Provide the (x, y) coordinate of the cell's center where the given text is located.  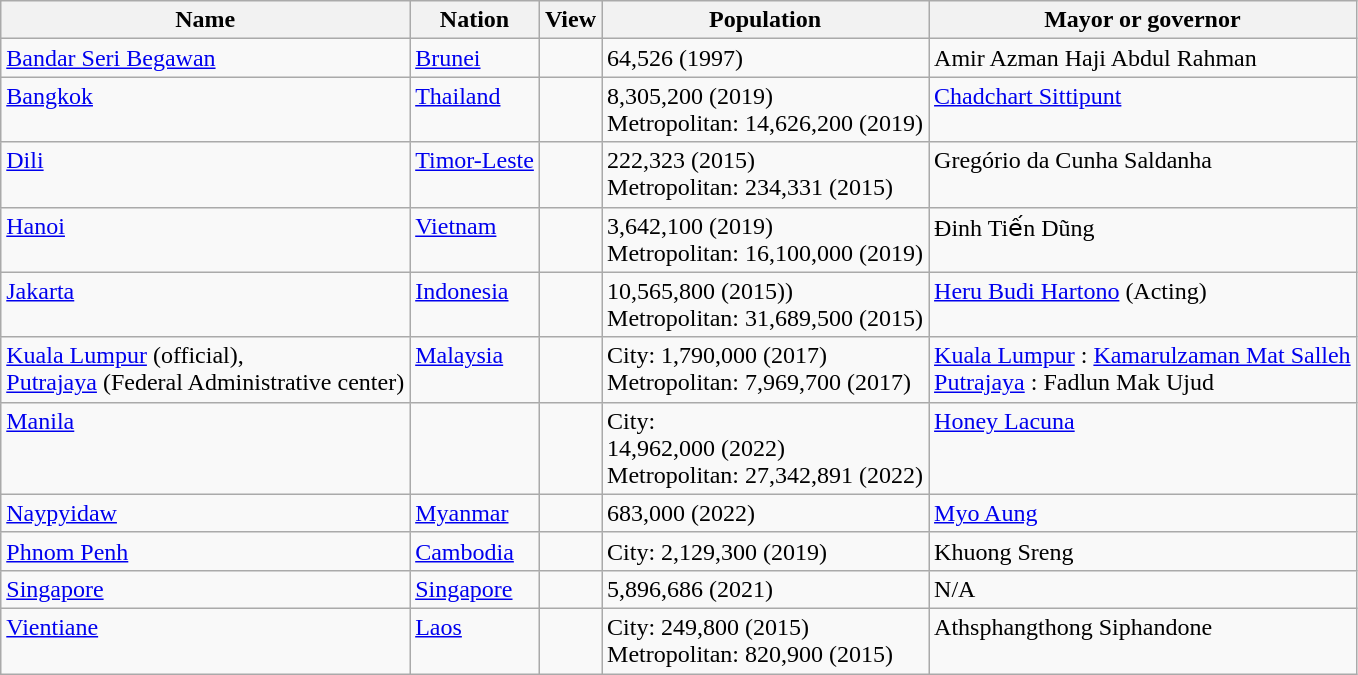
10,565,800 (2015))Metropolitan: 31,689,500 (2015) (766, 304)
Bangkok (206, 110)
Chadchart Sittipunt (1143, 110)
Gregório da Cunha Saldanha (1143, 174)
Đinh Tiến Dũng (1143, 240)
Cambodia (475, 551)
City:14,962,000 (2022)Metropolitan: 27,342,891 (2022) (766, 448)
Vietnam (475, 240)
5,896,686 (2021) (766, 589)
Nation (475, 20)
Kuala Lumpur : Kamarulzaman Mat Salleh Putrajaya : Fadlun Mak Ujud (1143, 370)
64,526 (1997) (766, 58)
Manila (206, 448)
Amir Azman Haji Abdul Rahman (1143, 58)
City: 249,800 (2015)Metropolitan: 820,900 (2015) (766, 640)
City: 1,790,000 (2017)Metropolitan: 7,969,700 (2017) (766, 370)
Brunei (475, 58)
N/A (1143, 589)
Bandar Seri Begawan (206, 58)
View (570, 20)
3,642,100 (2019)Metropolitan: 16,100,000 (2019) (766, 240)
222,323 (2015)Metropolitan: 234,331 (2015) (766, 174)
Thailand (475, 110)
Naypyidaw (206, 513)
Hanoi (206, 240)
Myo Aung (1143, 513)
Jakarta (206, 304)
Malaysia (475, 370)
Mayor or governor (1143, 20)
Name (206, 20)
City: 2,129,300 (2019) (766, 551)
Khuong Sreng (1143, 551)
Laos (475, 640)
Dili (206, 174)
Population (766, 20)
8,305,200 (2019)Metropolitan: 14,626,200 (2019) (766, 110)
Vientiane (206, 640)
Honey Lacuna (1143, 448)
683,000 (2022) (766, 513)
Kuala Lumpur (official),Putrajaya (Federal Administrative center) (206, 370)
Myanmar (475, 513)
Heru Budi Hartono (Acting) (1143, 304)
Timor-Leste (475, 174)
Phnom Penh (206, 551)
Athsphangthong Siphandone (1143, 640)
Indonesia (475, 304)
